Capture the cell that displays the provided text and extract its [X, Y] central coordinate. 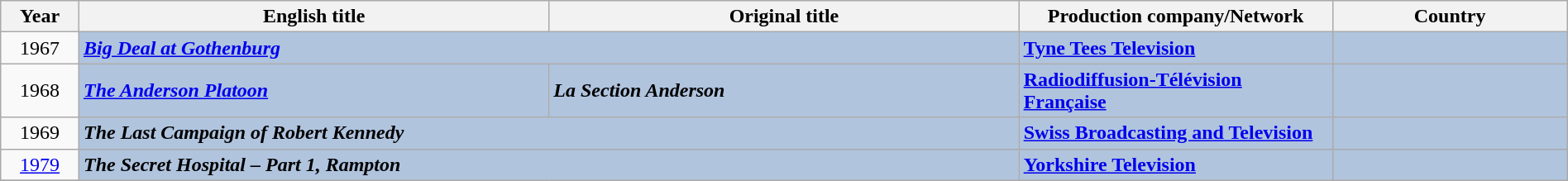
The Anderson Platoon [313, 91]
Production company/Network [1176, 17]
Country [1450, 17]
Big Deal at Gothenburg [549, 48]
1979 [40, 164]
1967 [40, 48]
The Last Campaign of Robert Kennedy [549, 133]
1969 [40, 133]
English title [313, 17]
1968 [40, 91]
La Section Anderson [784, 91]
Tyne Tees Television [1176, 48]
Swiss Broadcasting and Television [1176, 133]
The Secret Hospital – Part 1, Rampton [549, 164]
Radiodiffusion-Télévision Française [1176, 91]
Original title [784, 17]
Yorkshire Television [1176, 164]
Year [40, 17]
